From the cell containing the given text, extract its center point as [x, y] coordinate. 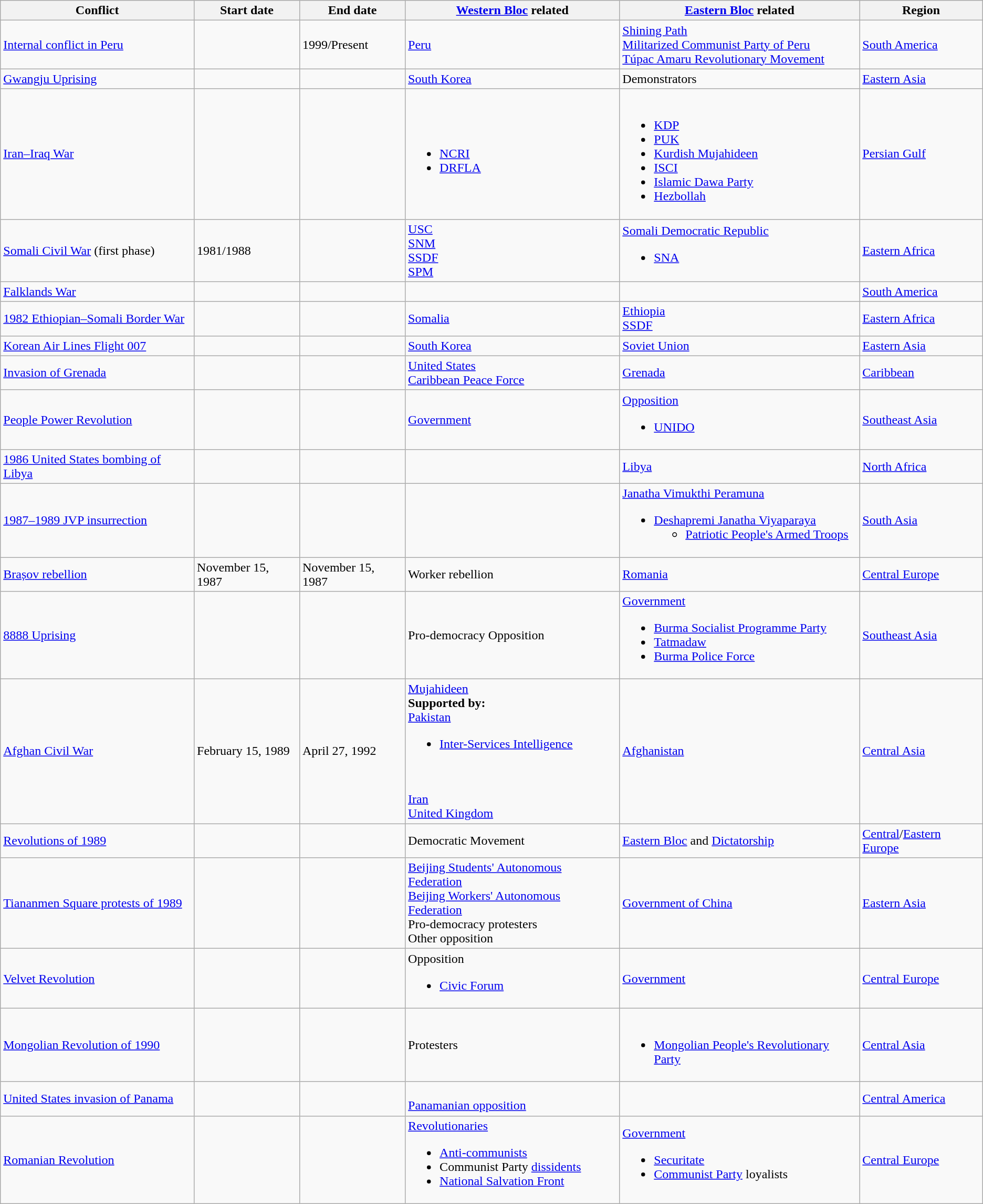
Beijing Students' Autonomous FederationBeijing Workers' Autonomous FederationPro-democracy protestersOther opposition [513, 904]
Government of China [739, 904]
People Power Revolution [98, 419]
Western Bloc related [513, 11]
Caribbean [921, 373]
Somalia [513, 318]
Pro-democracy Opposition [513, 636]
8888 Uprising [98, 636]
Conflict [98, 11]
Iran–Iraq War [98, 154]
1987–1989 JVP insurrection [98, 520]
Mongolian People's Revolutionary Party [739, 1045]
Central America [921, 1099]
Demonstrators [739, 79]
1981/1988 [247, 250]
Persian Gulf [921, 154]
MujahideenSupported by: Pakistan Inter-Services Intelligence Iran United Kingdom [513, 751]
1999/Present [352, 45]
South Asia [921, 520]
KDP PUK Kurdish Mujahideen ISCI Islamic Dawa Party Hezbollah [739, 154]
OppositionUNIDO [739, 419]
Panamanian opposition [513, 1099]
1982 Ethiopian–Somali Border War [98, 318]
April 27, 1992 [352, 751]
Start date [247, 11]
Mongolian Revolution of 1990 [98, 1045]
Janatha Vimukthi PeramunaDeshapremi Janatha ViyaparayaPatriotic People's Armed Troops [739, 520]
Revolutions of 1989 [98, 840]
Brașov rebellion [98, 574]
Invasion of Grenada [98, 373]
Protesters [513, 1045]
Government Burma Socialist Programme PartyTatmadawBurma Police Force [739, 636]
Peru [513, 45]
Romanian Revolution [98, 1160]
Somali Civil War (first phase) [98, 250]
End date [352, 11]
Central/Eastern Europe [921, 840]
Worker rebellion [513, 574]
United StatesCaribbean Peace Force [513, 373]
February 15, 1989 [247, 751]
Government Securitate Communist Party loyalists [739, 1160]
Internal conflict in Peru [98, 45]
Eastern Bloc and Dictatorship [739, 840]
Revolutionaries Anti-communists Communist Party dissidents National Salvation Front [513, 1160]
Gwangju Uprising [98, 79]
Korean Air Lines Flight 007 [98, 346]
Ethiopia SSDF [739, 318]
Somali Democratic RepublicSNA [739, 250]
Opposition Civic Forum [513, 978]
Tiananmen Square protests of 1989 [98, 904]
Romania [739, 574]
NCRI DRFLA [513, 154]
Afghanistan [739, 751]
Soviet Union [739, 346]
Region [921, 11]
Velvet Revolution [98, 978]
Grenada [739, 373]
Falklands War [98, 292]
North Africa [921, 466]
United States invasion of Panama [98, 1099]
Libya [739, 466]
Eastern Bloc related [739, 11]
Shining Path Militarized Communist Party of Peru Túpac Amaru Revolutionary Movement [739, 45]
Democratic Movement [513, 840]
1986 United States bombing of Libya [98, 466]
Afghan Civil War [98, 751]
USC SNM SSDF SPM [513, 250]
